From the cell containing the given text, extract its center point as (x, y) coordinate. 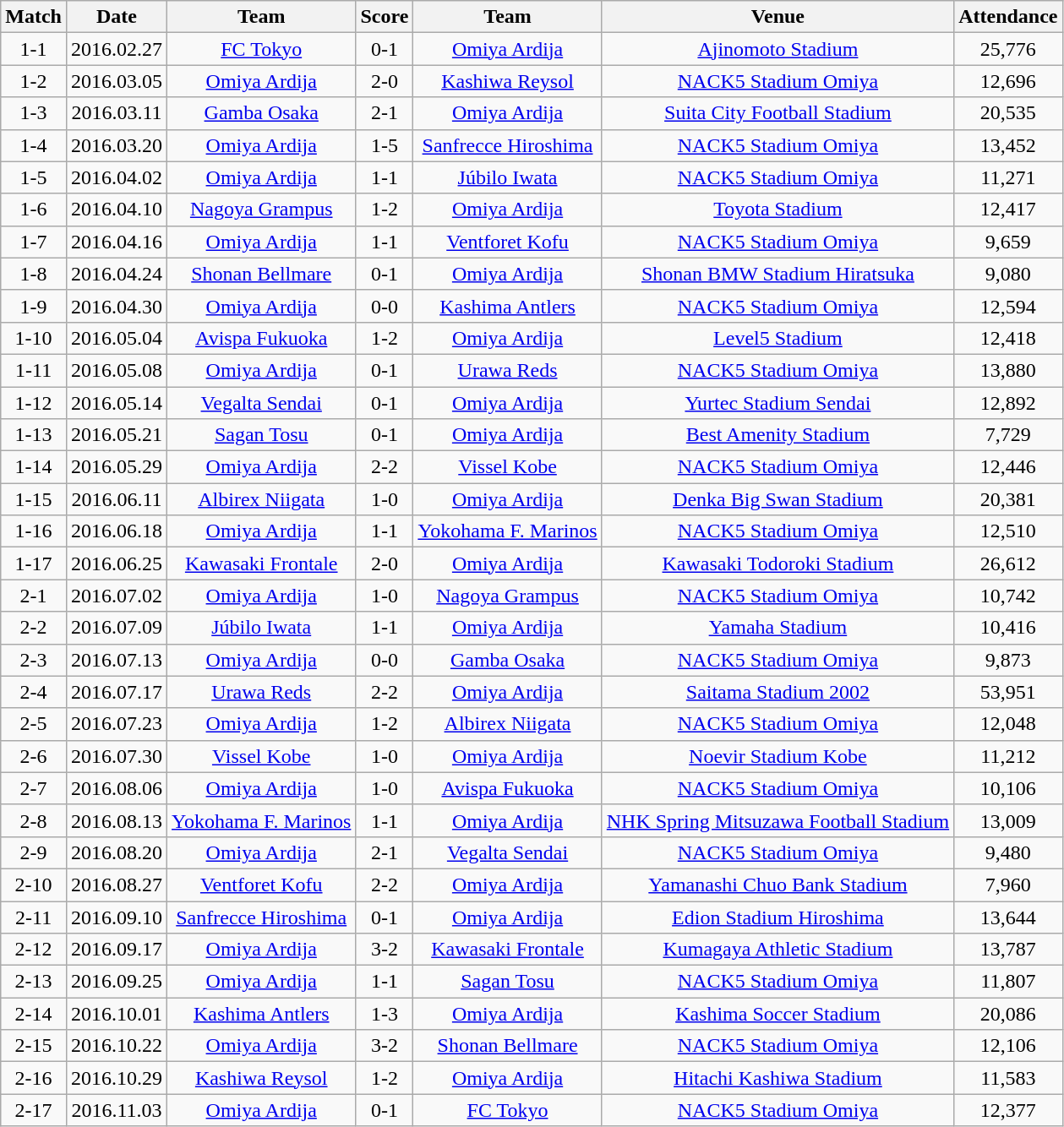
1-6 (34, 210)
Yamanashi Chuo Bank Stadium (778, 885)
2016.10.29 (117, 1078)
10,416 (1008, 628)
11,271 (1008, 177)
1-14 (34, 467)
2016.05.29 (117, 467)
13,644 (1008, 917)
9,480 (1008, 852)
2016.04.30 (117, 306)
1-10 (34, 338)
2016.07.13 (117, 660)
2-5 (34, 724)
1-16 (34, 531)
9,080 (1008, 274)
1-8 (34, 274)
1-4 (34, 145)
2016.03.20 (117, 145)
2016.03.11 (117, 113)
1-13 (34, 435)
2016.10.22 (117, 1046)
2016.07.30 (117, 756)
1-11 (34, 370)
Hitachi Kashiwa Stadium (778, 1078)
2016.04.10 (117, 210)
12,418 (1008, 338)
11,807 (1008, 982)
Toyota Stadium (778, 210)
1-7 (34, 242)
1-17 (34, 563)
Kashima Soccer Stadium (778, 1014)
2-14 (34, 1014)
10,106 (1008, 788)
2-7 (34, 788)
2-12 (34, 950)
2016.09.17 (117, 950)
11,212 (1008, 756)
12,417 (1008, 210)
2-15 (34, 1046)
13,452 (1008, 145)
2016.09.25 (117, 982)
Attendance (1008, 17)
12,377 (1008, 1110)
1-12 (34, 403)
Kumagaya Athletic Stadium (778, 950)
2-8 (34, 820)
2016.11.03 (117, 1110)
Denka Big Swan Stadium (778, 499)
11,583 (1008, 1078)
12,510 (1008, 531)
2016.05.04 (117, 338)
Saitama Stadium 2002 (778, 692)
2016.05.14 (117, 403)
Suita City Football Stadium (778, 113)
Noevir Stadium Kobe (778, 756)
2-6 (34, 756)
NHK Spring Mitsuzawa Football Stadium (778, 820)
2-4 (34, 692)
2016.06.18 (117, 531)
2-13 (34, 982)
2-10 (34, 885)
12,594 (1008, 306)
2-16 (34, 1078)
2016.05.21 (117, 435)
9,873 (1008, 660)
Match (34, 17)
Shonan BMW Stadium Hiratsuka (778, 274)
2016.07.02 (117, 596)
12,106 (1008, 1046)
2016.06.11 (117, 499)
13,787 (1008, 950)
2016.04.24 (117, 274)
2016.06.25 (117, 563)
2-11 (34, 917)
12,892 (1008, 403)
2016.07.23 (117, 724)
2016.03.05 (117, 81)
2016.08.20 (117, 852)
10,742 (1008, 596)
2-3 (34, 660)
Kawasaki Todoroki Stadium (778, 563)
20,381 (1008, 499)
2016.07.09 (117, 628)
13,009 (1008, 820)
Venue (778, 17)
26,612 (1008, 563)
Date (117, 17)
2016.08.13 (117, 820)
2016.09.10 (117, 917)
12,696 (1008, 81)
9,659 (1008, 242)
12,048 (1008, 724)
2016.10.01 (117, 1014)
25,776 (1008, 49)
20,086 (1008, 1014)
2016.08.27 (117, 885)
1-9 (34, 306)
2016.04.16 (117, 242)
2016.04.02 (117, 177)
2-9 (34, 852)
20,535 (1008, 113)
7,729 (1008, 435)
13,880 (1008, 370)
Ajinomoto Stadium (778, 49)
2016.08.06 (117, 788)
Yamaha Stadium (778, 628)
Edion Stadium Hiroshima (778, 917)
Best Amenity Stadium (778, 435)
1-15 (34, 499)
2016.05.08 (117, 370)
2-17 (34, 1110)
Level5 Stadium (778, 338)
Score (385, 17)
2016.02.27 (117, 49)
Yurtec Stadium Sendai (778, 403)
53,951 (1008, 692)
7,960 (1008, 885)
2016.07.17 (117, 692)
12,446 (1008, 467)
